Capture the cell that displays the provided text and extract its [X, Y] central coordinate. 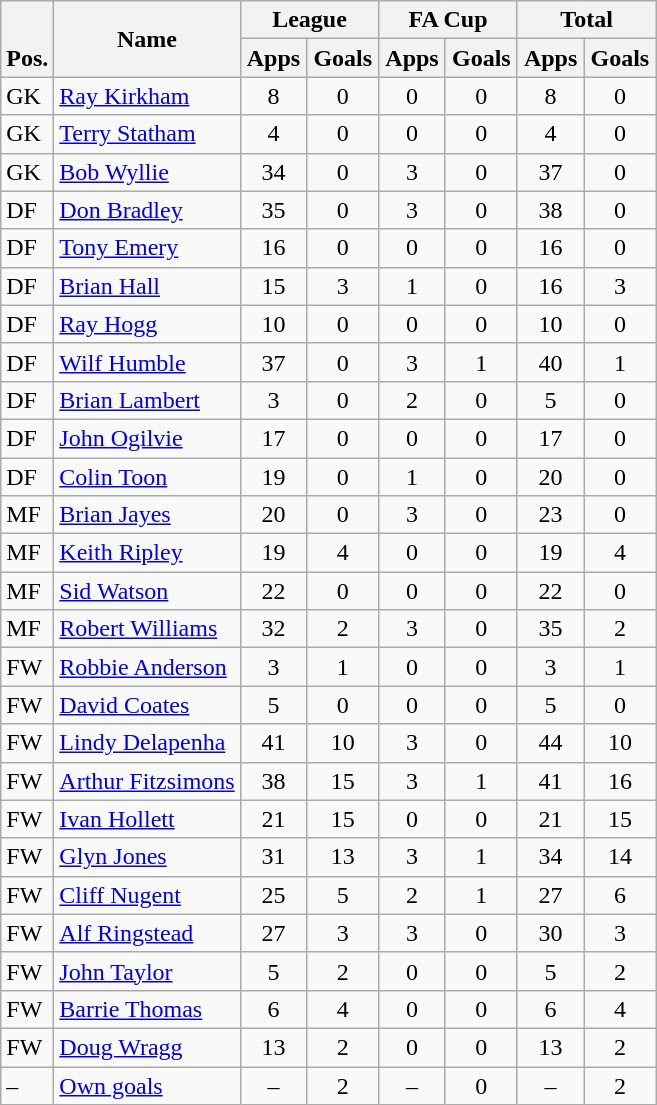
Own goals [147, 1085]
Bob Wyllie [147, 172]
32 [274, 629]
Brian Lambert [147, 400]
Ray Kirkham [147, 96]
Arthur Fitzsimons [147, 781]
Brian Hall [147, 286]
Cliff Nugent [147, 895]
Barrie Thomas [147, 1009]
Pos. [28, 39]
Alf Ringstead [147, 933]
John Taylor [147, 971]
FA Cup [448, 20]
Total [586, 20]
Robert Williams [147, 629]
Tony Emery [147, 248]
40 [550, 362]
44 [550, 743]
League [310, 20]
23 [550, 515]
Ivan Hollett [147, 819]
Lindy Delapenha [147, 743]
30 [550, 933]
Name [147, 39]
David Coates [147, 705]
14 [620, 857]
Glyn Jones [147, 857]
Sid Watson [147, 591]
Wilf Humble [147, 362]
Terry Statham [147, 134]
Robbie Anderson [147, 667]
Keith Ripley [147, 553]
Doug Wragg [147, 1047]
25 [274, 895]
John Ogilvie [147, 438]
Don Bradley [147, 210]
31 [274, 857]
Ray Hogg [147, 324]
Colin Toon [147, 477]
Brian Jayes [147, 515]
